Locate the cell with the specified text and output its (X, Y) center coordinate. 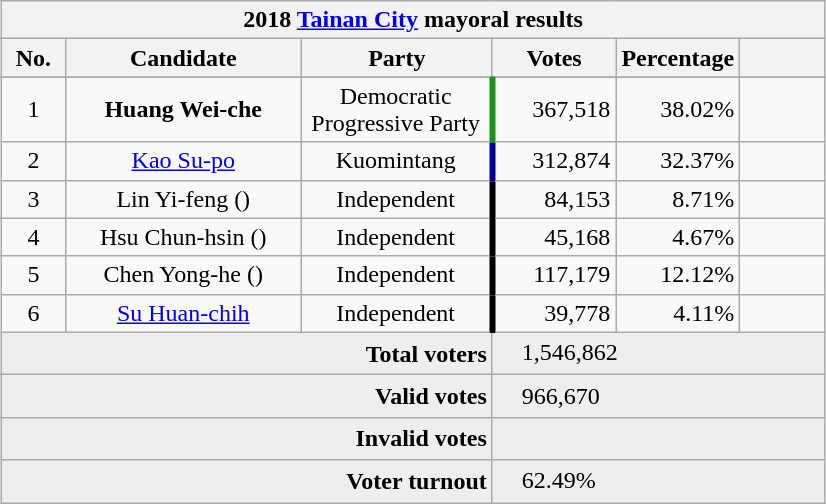
1 (34, 110)
84,153 (554, 199)
Candidate (183, 58)
39,778 (554, 313)
312,874 (554, 161)
4 (34, 237)
2018 Tainan City mayoral results (414, 20)
Democratic Progressive Party (396, 110)
Valid votes (248, 396)
Percentage (678, 58)
367,518 (554, 110)
Lin Yi-feng () (183, 199)
4.67% (678, 237)
2 (34, 161)
Chen Yong-he () (183, 275)
3 (34, 199)
Total voters (248, 354)
45,168 (554, 237)
Su Huan-chih (183, 313)
62.49% (658, 482)
117,179 (554, 275)
32.37% (678, 161)
Invalid votes (248, 438)
Kuomintang (396, 161)
4.11% (678, 313)
966,670 (658, 396)
6 (34, 313)
Voter turnout (248, 482)
No. (34, 58)
12.12% (678, 275)
Hsu Chun-hsin () (183, 237)
Votes (554, 58)
Party (396, 58)
Huang Wei-che (183, 110)
5 (34, 275)
Kao Su-po (183, 161)
38.02% (678, 110)
1,546,862 (658, 354)
8.71% (678, 199)
